Identify which cell holds the provided text, then report its [X, Y] central coordinate. 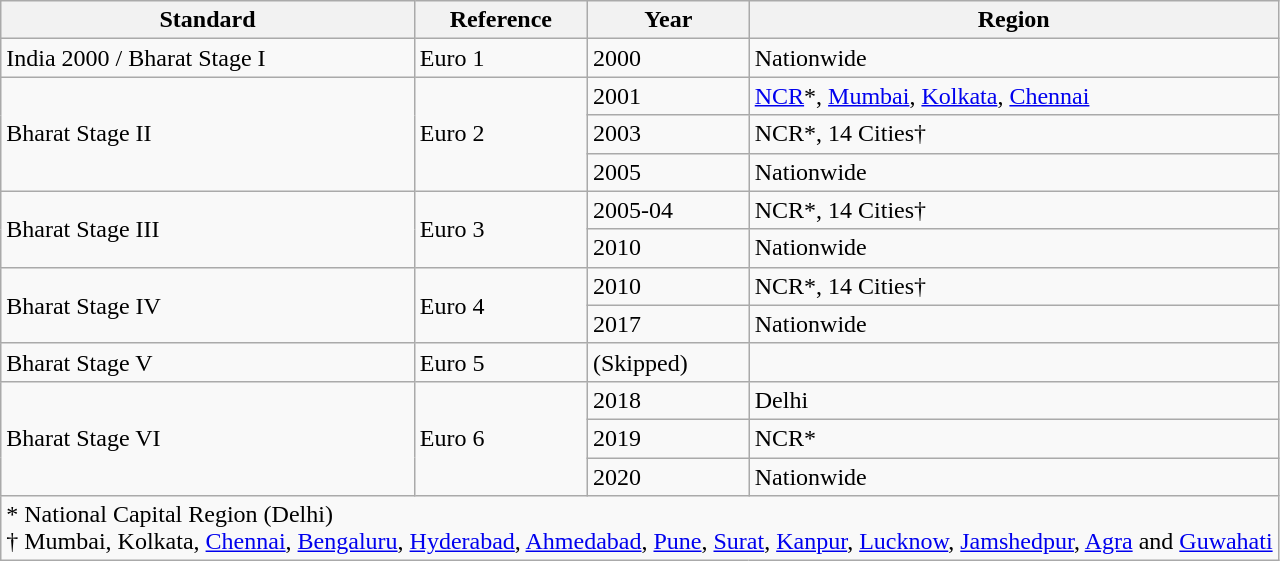
Euro 6 [500, 438]
2003 [668, 134]
2017 [668, 324]
Delhi [1014, 400]
2001 [668, 96]
Bharat Stage III [208, 229]
India 2000 / Bharat Stage I [208, 58]
Euro 3 [500, 229]
Year [668, 20]
2005-04 [668, 210]
(Skipped) [668, 362]
Region [1014, 20]
Euro 2 [500, 134]
2005 [668, 172]
Bharat Stage II [208, 134]
2019 [668, 438]
2000 [668, 58]
2020 [668, 477]
NCR* [1014, 438]
Euro 4 [500, 305]
Bharat Stage IV [208, 305]
Euro 5 [500, 362]
Bharat Stage V [208, 362]
Bharat Stage VI [208, 438]
NCR*, Mumbai, Kolkata, Chennai [1014, 96]
Standard [208, 20]
Euro 1 [500, 58]
Reference [500, 20]
2018 [668, 400]
